Identify which cell holds the provided text, then report its (X, Y) central coordinate. 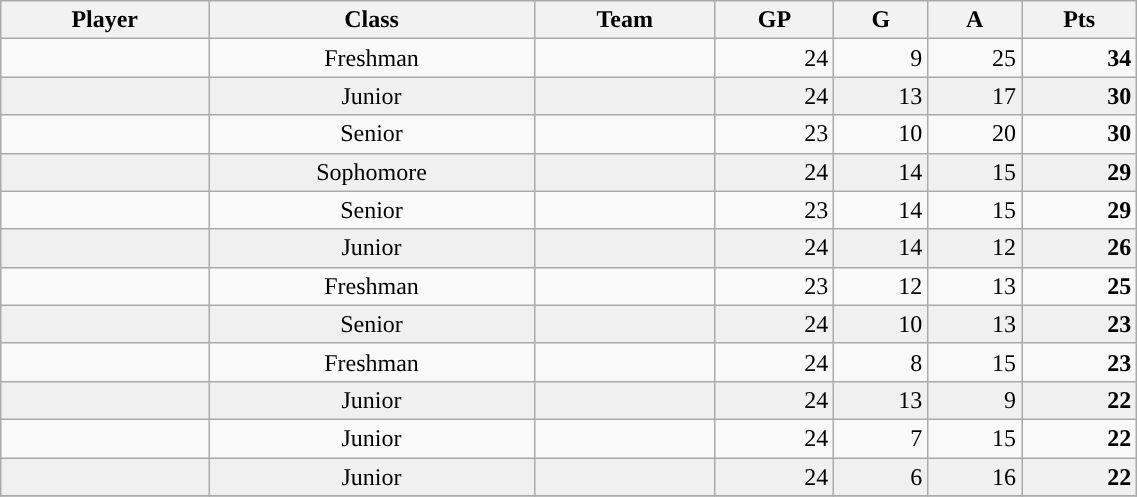
Class (372, 20)
G (881, 20)
8 (881, 362)
Player (105, 20)
Pts (1080, 20)
GP (774, 20)
34 (1080, 58)
Sophomore (372, 172)
26 (1080, 248)
6 (881, 477)
A (975, 20)
Team (624, 20)
20 (975, 134)
16 (975, 477)
17 (975, 96)
7 (881, 438)
